Locate the cell with the specified text and output its [x, y] center coordinate. 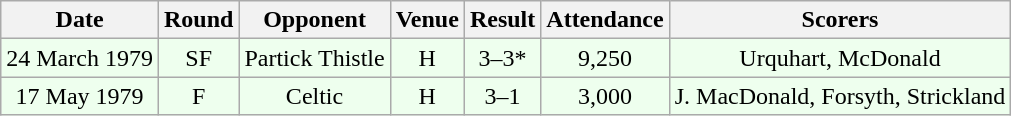
3,000 [605, 96]
Result [502, 20]
Venue [427, 20]
Attendance [605, 20]
17 May 1979 [80, 96]
J. MacDonald, Forsyth, Strickland [840, 96]
9,250 [605, 58]
Celtic [314, 96]
F [198, 96]
Date [80, 20]
Opponent [314, 20]
SF [198, 58]
Round [198, 20]
Scorers [840, 20]
Urquhart, McDonald [840, 58]
24 March 1979 [80, 58]
Partick Thistle [314, 58]
3–3* [502, 58]
3–1 [502, 96]
